For the text-containing cell, return its midpoint in [x, y] coordinate format. 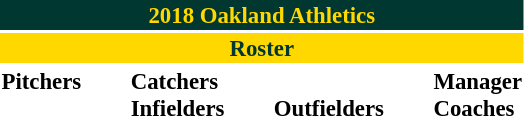
Roster [262, 48]
2018 Oakland Athletics [262, 15]
